Detect which cell encompasses the target text, then output its (X, Y) center coordinate. 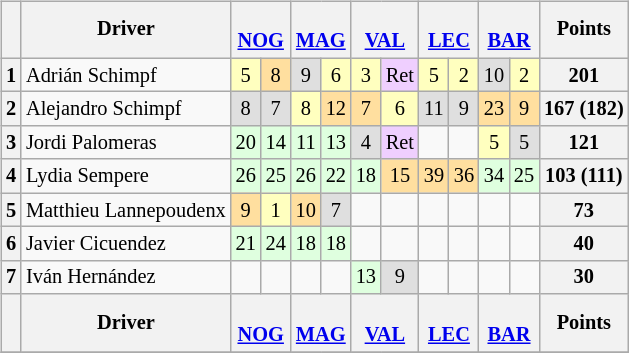
Alejandro Schimpf (126, 109)
Adrián Schimpf (126, 75)
Matthieu Lannepoudenx (126, 210)
Jordi Palomeras (126, 143)
24 (276, 244)
167 (182) (584, 109)
20 (246, 143)
36 (464, 176)
14 (276, 143)
23 (494, 109)
121 (584, 143)
Lydia Sempere (126, 176)
22 (336, 176)
15 (400, 176)
201 (584, 75)
73 (584, 210)
Iván Hernández (126, 277)
40 (584, 244)
21 (246, 244)
103 (111) (584, 176)
12 (336, 109)
34 (494, 176)
30 (584, 277)
39 (434, 176)
Javier Cicuendez (126, 244)
